Capture the cell that displays the provided text and extract its [x, y] central coordinate. 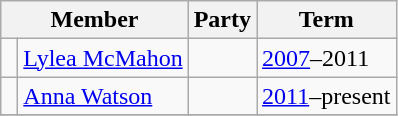
Member [94, 20]
Party [222, 20]
2007–2011 [326, 58]
2011–present [326, 96]
Anna Watson [103, 96]
Lylea McMahon [103, 58]
Term [326, 20]
